Search for the cell housing the specified text and yield its (x, y) center coordinate. 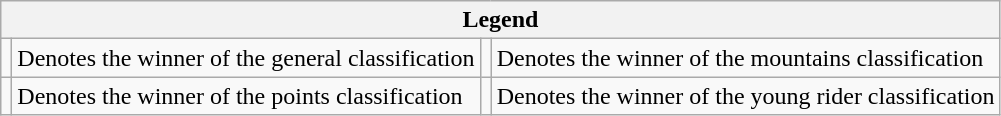
Denotes the winner of the points classification (246, 96)
Denotes the winner of the general classification (246, 58)
Denotes the winner of the mountains classification (746, 58)
Legend (500, 20)
Denotes the winner of the young rider classification (746, 96)
